Pinpoint the cell where the given text exists, returning its [x, y] midpoint coordinate. 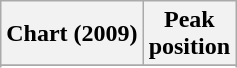
Chart (2009) [72, 34]
Peakposition [189, 34]
